Locate the cell with the specified text and output its [x, y] center coordinate. 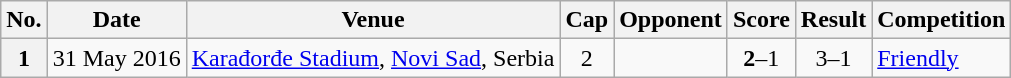
Friendly [942, 58]
No. [24, 20]
Opponent [671, 20]
Result [833, 20]
Date [116, 20]
Karađorđe Stadium, Novi Sad, Serbia [373, 58]
Cap [587, 20]
Competition [942, 20]
2 [587, 58]
2–1 [761, 58]
3–1 [833, 58]
Venue [373, 20]
31 May 2016 [116, 58]
1 [24, 58]
Score [761, 20]
